Output the [X, Y] coordinate of the center of the cell containing the given text.  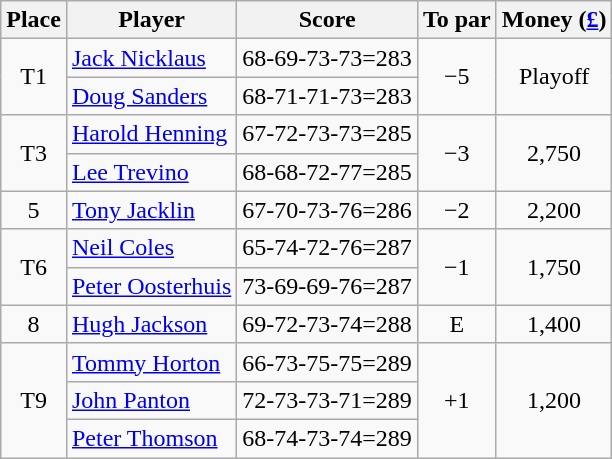
Money (£) [554, 20]
T3 [34, 153]
−2 [456, 210]
E [456, 324]
1,750 [554, 267]
67-70-73-76=286 [328, 210]
−3 [456, 153]
T9 [34, 400]
−1 [456, 267]
66-73-75-75=289 [328, 362]
2,200 [554, 210]
T1 [34, 77]
Harold Henning [151, 134]
T6 [34, 267]
69-72-73-74=288 [328, 324]
Peter Oosterhuis [151, 286]
Tommy Horton [151, 362]
68-71-71-73=283 [328, 96]
1,400 [554, 324]
Player [151, 20]
2,750 [554, 153]
Playoff [554, 77]
−5 [456, 77]
73-69-69-76=287 [328, 286]
John Panton [151, 400]
Place [34, 20]
67-72-73-73=285 [328, 134]
Neil Coles [151, 248]
Jack Nicklaus [151, 58]
+1 [456, 400]
5 [34, 210]
Score [328, 20]
To par [456, 20]
Peter Thomson [151, 438]
68-69-73-73=283 [328, 58]
Doug Sanders [151, 96]
1,200 [554, 400]
Hugh Jackson [151, 324]
68-74-73-74=289 [328, 438]
8 [34, 324]
72-73-73-71=289 [328, 400]
Tony Jacklin [151, 210]
68-68-72-77=285 [328, 172]
Lee Trevino [151, 172]
65-74-72-76=287 [328, 248]
